Detect which cell encompasses the target text, then output its (x, y) center coordinate. 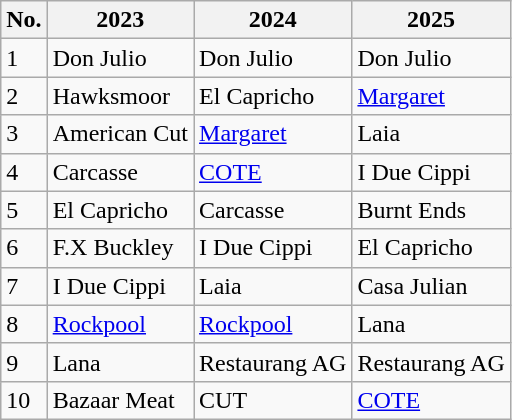
3 (24, 134)
5 (24, 210)
9 (24, 362)
7 (24, 286)
Casa Julian (431, 286)
1 (24, 58)
American Cut (120, 134)
F.X Buckley (120, 248)
Hawksmoor (120, 96)
4 (24, 172)
6 (24, 248)
2025 (431, 20)
Burnt Ends (431, 210)
2023 (120, 20)
2024 (273, 20)
No. (24, 20)
10 (24, 400)
Bazaar Meat (120, 400)
CUT (273, 400)
8 (24, 324)
2 (24, 96)
